Locate the cell with the specified text and output its (X, Y) center coordinate. 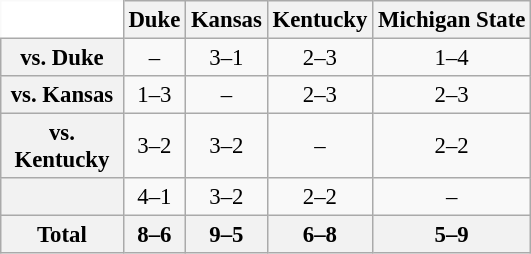
Kansas (227, 20)
vs. Duke (62, 58)
Michigan State (452, 20)
1–3 (154, 95)
8–6 (154, 235)
4–1 (154, 197)
1–4 (452, 58)
3–1 (227, 58)
9–5 (227, 235)
Duke (154, 20)
6–8 (320, 235)
Kentucky (320, 20)
5–9 (452, 235)
Total (62, 235)
vs. Kansas (62, 95)
vs. Kentucky (62, 146)
